Scan for the cell matching the given text and deliver its (x, y) coordinate at center. 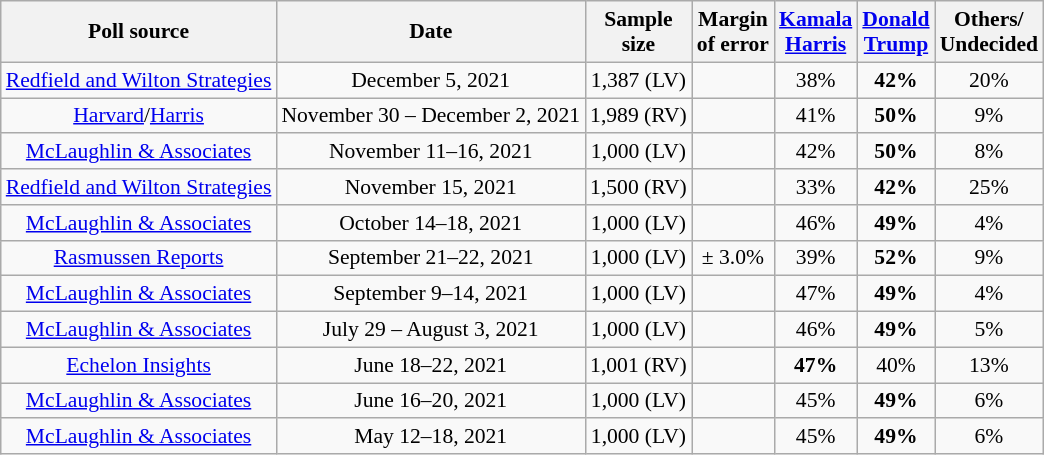
June 16–20, 2021 (430, 401)
Echelon Insights (139, 365)
July 29 – August 3, 2021 (430, 330)
38% (816, 80)
1,500 (RV) (638, 187)
December 5, 2021 (430, 80)
Poll source (139, 32)
Harvard/Harris (139, 116)
October 14–18, 2021 (430, 223)
1,001 (RV) (638, 365)
40% (896, 365)
Samplesize (638, 32)
DonaldTrump (896, 32)
May 12–18, 2021 (430, 437)
November 30 – December 2, 2021 (430, 116)
September 9–14, 2021 (430, 294)
September 21–22, 2021 (430, 258)
13% (989, 365)
Marginof error (733, 32)
June 18–22, 2021 (430, 365)
39% (816, 258)
November 15, 2021 (430, 187)
KamalaHarris (816, 32)
52% (896, 258)
Date (430, 32)
25% (989, 187)
± 3.0% (733, 258)
20% (989, 80)
1,387 (LV) (638, 80)
8% (989, 152)
5% (989, 330)
1,989 (RV) (638, 116)
Rasmussen Reports (139, 258)
November 11–16, 2021 (430, 152)
33% (816, 187)
41% (816, 116)
Others/Undecided (989, 32)
